From the cell containing the given text, extract its center point as (X, Y) coordinate. 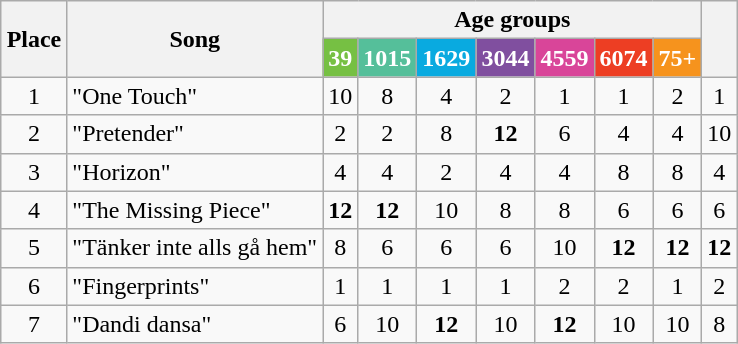
"The Missing Piece" (195, 210)
Age groups (512, 20)
75+ (678, 58)
3 (34, 172)
"One Touch" (195, 96)
5 (34, 248)
7 (34, 324)
"Dandi dansa" (195, 324)
1015 (388, 58)
3044 (506, 58)
"Fingerprints" (195, 286)
Place (34, 39)
39 (340, 58)
4559 (564, 58)
6074 (624, 58)
"Pretender" (195, 134)
Song (195, 39)
"Horizon" (195, 172)
1629 (446, 58)
"Tänker inte alls gå hem" (195, 248)
